Locate the cell with the specified text and output its (x, y) center coordinate. 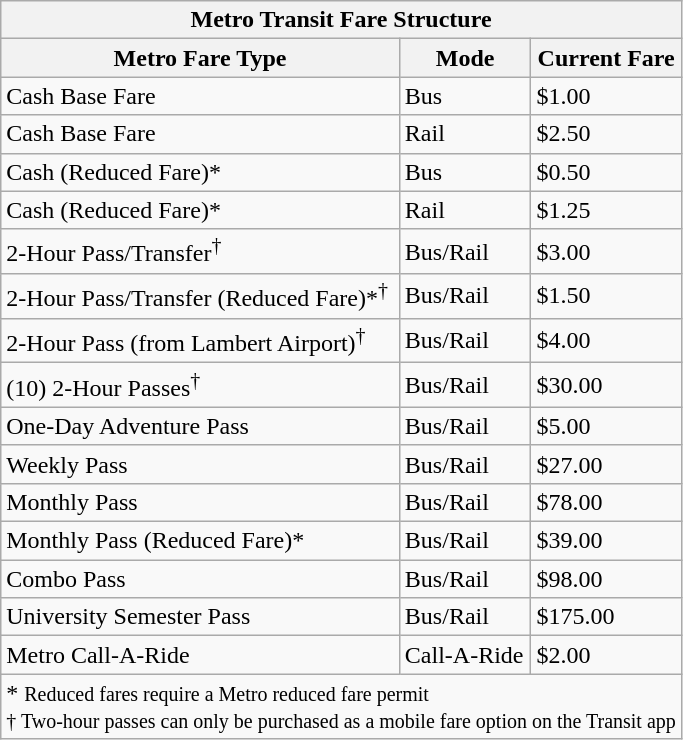
$3.00 (606, 252)
$1.25 (606, 210)
$1.50 (606, 296)
Metro Transit Fare Structure (342, 20)
Current Fare (606, 58)
$4.00 (606, 340)
Monthly Pass (Reduced Fare)* (200, 541)
Mode (465, 58)
2-Hour Pass/Transfer (Reduced Fare)*† (200, 296)
Call-A-Ride (465, 655)
Metro Fare Type (200, 58)
Combo Pass (200, 579)
$98.00 (606, 579)
$2.50 (606, 134)
University Semester Pass (200, 617)
$5.00 (606, 426)
(10) 2-Hour Passes† (200, 386)
$39.00 (606, 541)
$30.00 (606, 386)
2-Hour Pass (from Lambert Airport)† (200, 340)
One-Day Adventure Pass (200, 426)
$1.00 (606, 96)
* Reduced fares require a Metro reduced fare permit† Two-hour passes can only be purchased as a mobile fare option on the Transit app (342, 706)
$78.00 (606, 502)
$2.00 (606, 655)
2-Hour Pass/Transfer† (200, 252)
$27.00 (606, 464)
Metro Call-A-Ride (200, 655)
$0.50 (606, 172)
$175.00 (606, 617)
Weekly Pass (200, 464)
Monthly Pass (200, 502)
